Detect which cell encompasses the target text, then output its [X, Y] center coordinate. 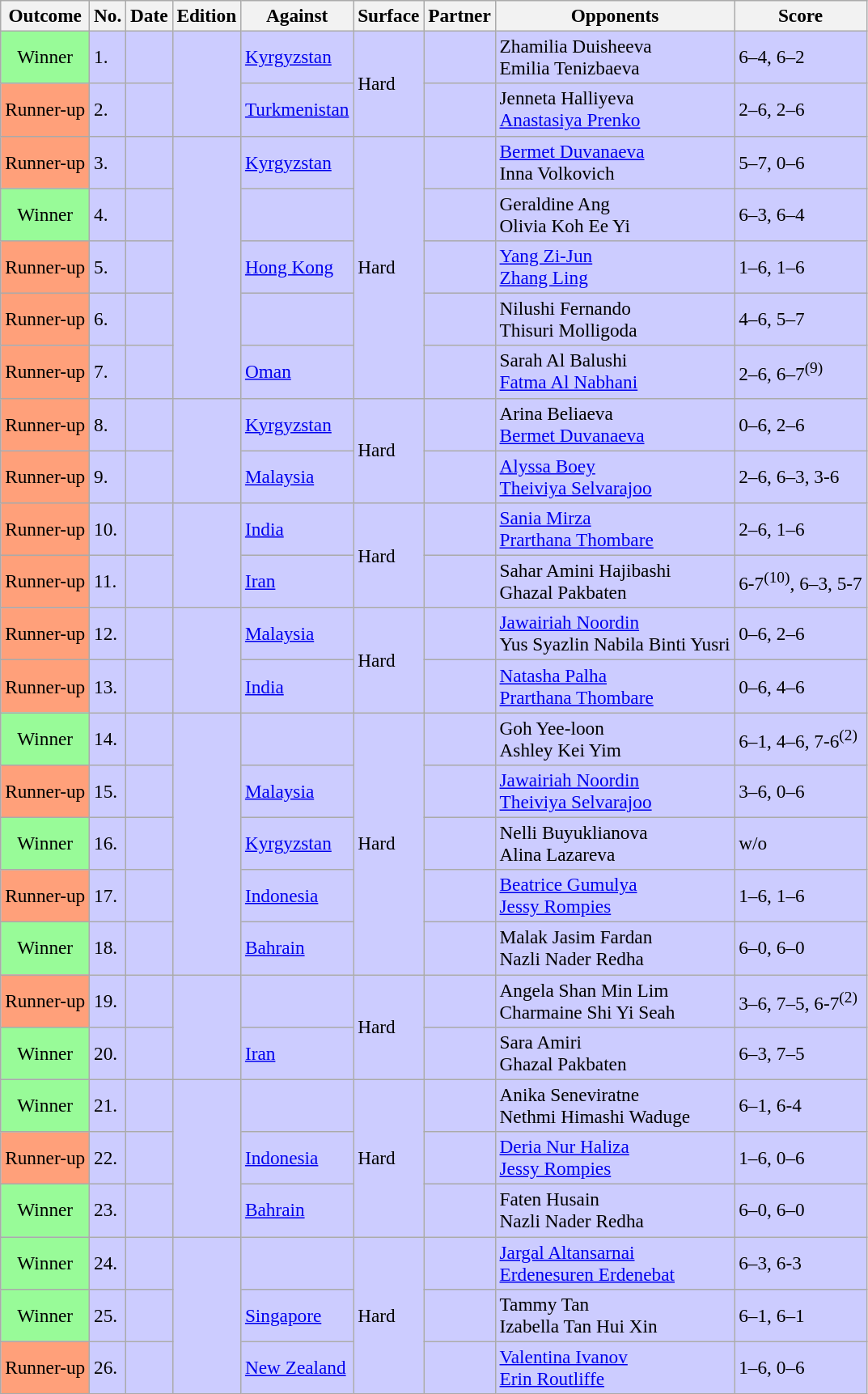
0–6, 4–6 [801, 686]
Jargal Altansarnai Erdenesuren Erdenebat [615, 1262]
21. [108, 1105]
4. [108, 214]
Valentina Ivanov Erin Routliffe [615, 1367]
Nelli Buyuklianova Alina Lazareva [615, 843]
Turkmenistan [298, 110]
4–6, 5–7 [801, 319]
1. [108, 57]
2. [108, 110]
18. [108, 948]
Arina Beliaeva Bermet Duvanaeva [615, 424]
2–6, 6–3, 3-6 [801, 476]
Tammy Tan Izabella Tan Hui Xin [615, 1316]
2–6, 2–6 [801, 110]
Score [801, 15]
Malak Jasim Fardan Nazli Nader Redha [615, 948]
3–6, 7–5, 6-7(2) [801, 1000]
7. [108, 372]
8. [108, 424]
Oman [298, 372]
Against [298, 15]
Geraldine Ang Olivia Koh Ee Yi [615, 214]
Natasha Palha Prarthana Thombare [615, 686]
Sara Amiri Ghazal Pakbaten [615, 1053]
Yang Zi-Jun Zhang Ling [615, 267]
6–1, 4–6, 7-6(2) [801, 738]
Partner [459, 15]
24. [108, 1262]
26. [108, 1367]
6. [108, 319]
New Zealand [298, 1367]
22. [108, 1157]
20. [108, 1053]
10. [108, 529]
Opponents [615, 15]
23. [108, 1210]
6-7(10), 6–3, 5-7 [801, 581]
3–6, 0–6 [801, 791]
Jawairiah Noordin Theiviya Selvarajoo [615, 791]
6–4, 6–2 [801, 57]
12. [108, 634]
Hong Kong [298, 267]
16. [108, 843]
Jenneta Halliyeva Anastasiya Prenko [615, 110]
Surface [388, 15]
w/o [801, 843]
2–6, 1–6 [801, 529]
Sania Mirza Prarthana Thombare [615, 529]
3. [108, 162]
Edition [207, 15]
Faten Husain Nazli Nader Redha [615, 1210]
6–3, 7–5 [801, 1053]
6–3, 6–4 [801, 214]
17. [108, 896]
Anika Seneviratne Nethmi Himashi Waduge [615, 1105]
6–1, 6-4 [801, 1105]
2–6, 6–7(9) [801, 372]
11. [108, 581]
5–7, 0–6 [801, 162]
Singapore [298, 1316]
14. [108, 738]
Goh Yee-loon Ashley Kei Yim [615, 738]
19. [108, 1000]
No. [108, 15]
Beatrice Gumulya Jessy Rompies [615, 896]
5. [108, 267]
Outcome [45, 15]
15. [108, 791]
6–1, 6–1 [801, 1316]
Date [149, 15]
9. [108, 476]
Nilushi Fernando Thisuri Molligoda [615, 319]
Sahar Amini Hajibashi Ghazal Pakbaten [615, 581]
Sarah Al Balushi Fatma Al Nabhani [615, 372]
Bermet Duvanaeva Inna Volkovich [615, 162]
Jawairiah Noordin Yus Syazlin Nabila Binti Yusri [615, 634]
Alyssa Boey Theiviya Selvarajoo [615, 476]
Zhamilia Duisheeva Emilia Tenizbaeva [615, 57]
Angela Shan Min Lim Charmaine Shi Yi Seah [615, 1000]
6–3, 6-3 [801, 1262]
25. [108, 1316]
13. [108, 686]
Deria Nur Haliza Jessy Rompies [615, 1157]
